Identify which cell holds the provided text, then report its [x, y] central coordinate. 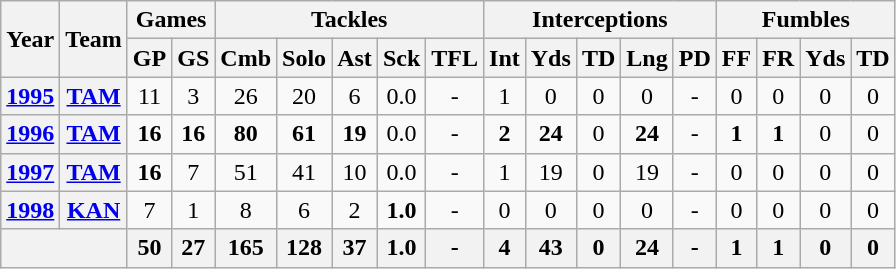
Cmb [246, 58]
Ast [355, 58]
TFL [455, 58]
Sck [401, 58]
1996 [30, 134]
1998 [30, 210]
165 [246, 248]
Fumbles [806, 20]
80 [246, 134]
27 [194, 248]
1995 [30, 96]
61 [304, 134]
GS [194, 58]
GP [149, 58]
4 [505, 248]
51 [246, 172]
Solo [304, 58]
KAN [94, 210]
FF [736, 58]
Year [30, 39]
FR [778, 58]
Lng [647, 58]
8 [246, 210]
37 [355, 248]
3 [194, 96]
Int [505, 58]
Interceptions [600, 20]
PD [694, 58]
128 [304, 248]
41 [304, 172]
43 [550, 248]
Team [94, 39]
26 [246, 96]
Tackles [350, 20]
20 [304, 96]
10 [355, 172]
1997 [30, 172]
11 [149, 96]
Games [170, 20]
50 [149, 248]
